Provide the [x, y] coordinate of the cell's center where the given text is located.  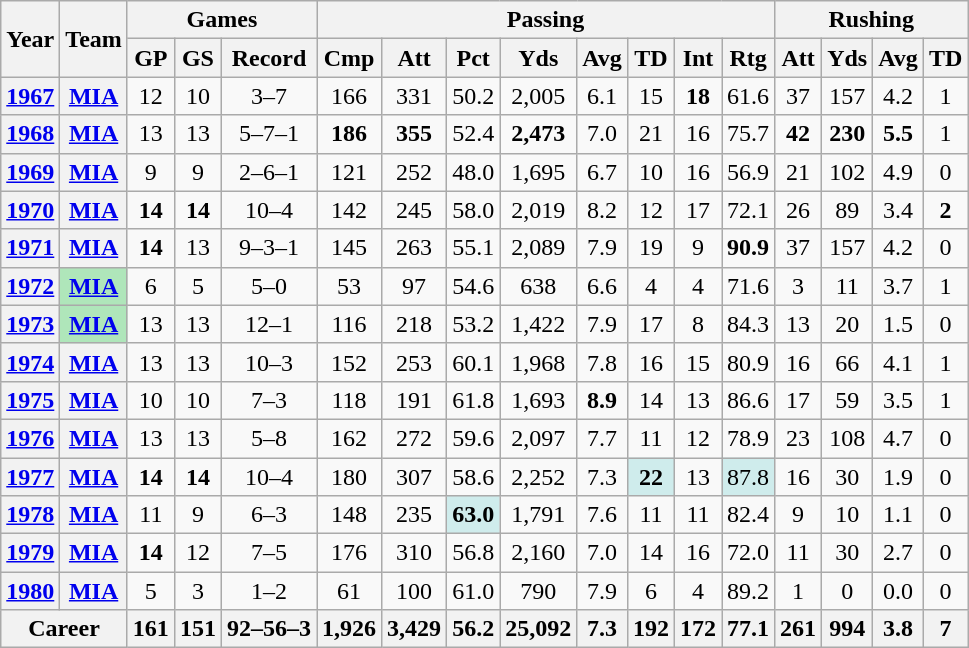
218 [414, 324]
53.2 [474, 324]
8.2 [602, 210]
22 [650, 477]
72.1 [748, 210]
Games [222, 20]
26 [798, 210]
2,097 [538, 438]
61.8 [474, 400]
7.7 [602, 438]
3.5 [898, 400]
6.1 [602, 96]
56.9 [748, 172]
272 [414, 438]
90.9 [748, 248]
172 [698, 629]
6.7 [602, 172]
310 [414, 553]
2,473 [538, 134]
Career [64, 629]
1971 [30, 248]
121 [350, 172]
1969 [30, 172]
6.6 [602, 286]
97 [414, 286]
55.1 [474, 248]
7.8 [602, 362]
3.7 [898, 286]
252 [414, 172]
1–2 [268, 591]
186 [350, 134]
Rushing [872, 20]
161 [150, 629]
58.6 [474, 477]
176 [350, 553]
145 [350, 248]
48.0 [474, 172]
89.2 [748, 591]
2,252 [538, 477]
61.0 [474, 591]
61 [350, 591]
4.7 [898, 438]
59 [848, 400]
7–5 [268, 553]
235 [414, 515]
25,092 [538, 629]
1980 [30, 591]
82.4 [748, 515]
66 [848, 362]
1.5 [898, 324]
1972 [30, 286]
5–0 [268, 286]
307 [414, 477]
89 [848, 210]
1979 [30, 553]
1,693 [538, 400]
1968 [30, 134]
Pct [474, 58]
5–8 [268, 438]
151 [198, 629]
1967 [30, 96]
Year [30, 39]
2.7 [898, 553]
5.5 [898, 134]
1,968 [538, 362]
3.8 [898, 629]
5–7–1 [268, 134]
50.2 [474, 96]
18 [698, 96]
148 [350, 515]
58.0 [474, 210]
7.6 [602, 515]
263 [414, 248]
3,429 [414, 629]
1,926 [350, 629]
1.9 [898, 477]
166 [350, 96]
116 [350, 324]
7–3 [268, 400]
87.8 [748, 477]
1,695 [538, 172]
192 [650, 629]
2,160 [538, 553]
2 [945, 210]
118 [350, 400]
1970 [30, 210]
1978 [30, 515]
72.0 [748, 553]
Record [268, 58]
0.0 [898, 591]
77.1 [748, 629]
78.9 [748, 438]
2–6–1 [268, 172]
4.9 [898, 172]
8.9 [602, 400]
1974 [30, 362]
1973 [30, 324]
230 [848, 134]
253 [414, 362]
59.6 [474, 438]
638 [538, 286]
Rtg [748, 58]
80.9 [748, 362]
1977 [30, 477]
42 [798, 134]
180 [350, 477]
84.3 [748, 324]
71.6 [748, 286]
1,791 [538, 515]
3.4 [898, 210]
2,005 [538, 96]
9–3–1 [268, 248]
1976 [30, 438]
102 [848, 172]
191 [414, 400]
8 [698, 324]
162 [350, 438]
331 [414, 96]
56.8 [474, 553]
1.1 [898, 515]
12–1 [268, 324]
245 [414, 210]
100 [414, 591]
53 [350, 286]
GP [150, 58]
54.6 [474, 286]
355 [414, 134]
75.7 [748, 134]
261 [798, 629]
Cmp [350, 58]
994 [848, 629]
20 [848, 324]
790 [538, 591]
3–7 [268, 96]
2,019 [538, 210]
Int [698, 58]
6–3 [268, 515]
Team [94, 39]
60.1 [474, 362]
92–56–3 [268, 629]
4.1 [898, 362]
1975 [30, 400]
7 [945, 629]
23 [798, 438]
152 [350, 362]
GS [198, 58]
108 [848, 438]
52.4 [474, 134]
Passing [546, 20]
86.6 [748, 400]
1,422 [538, 324]
10–3 [268, 362]
61.6 [748, 96]
19 [650, 248]
2,089 [538, 248]
56.2 [474, 629]
142 [350, 210]
63.0 [474, 515]
